Detect which cell encompasses the target text, then output its (x, y) center coordinate. 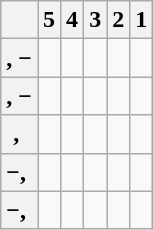
2 (118, 20)
, (20, 134)
3 (96, 20)
4 (72, 20)
1 (142, 20)
5 (50, 20)
